Return the [x, y] coordinate for the center point of the cell that contains the specified text.  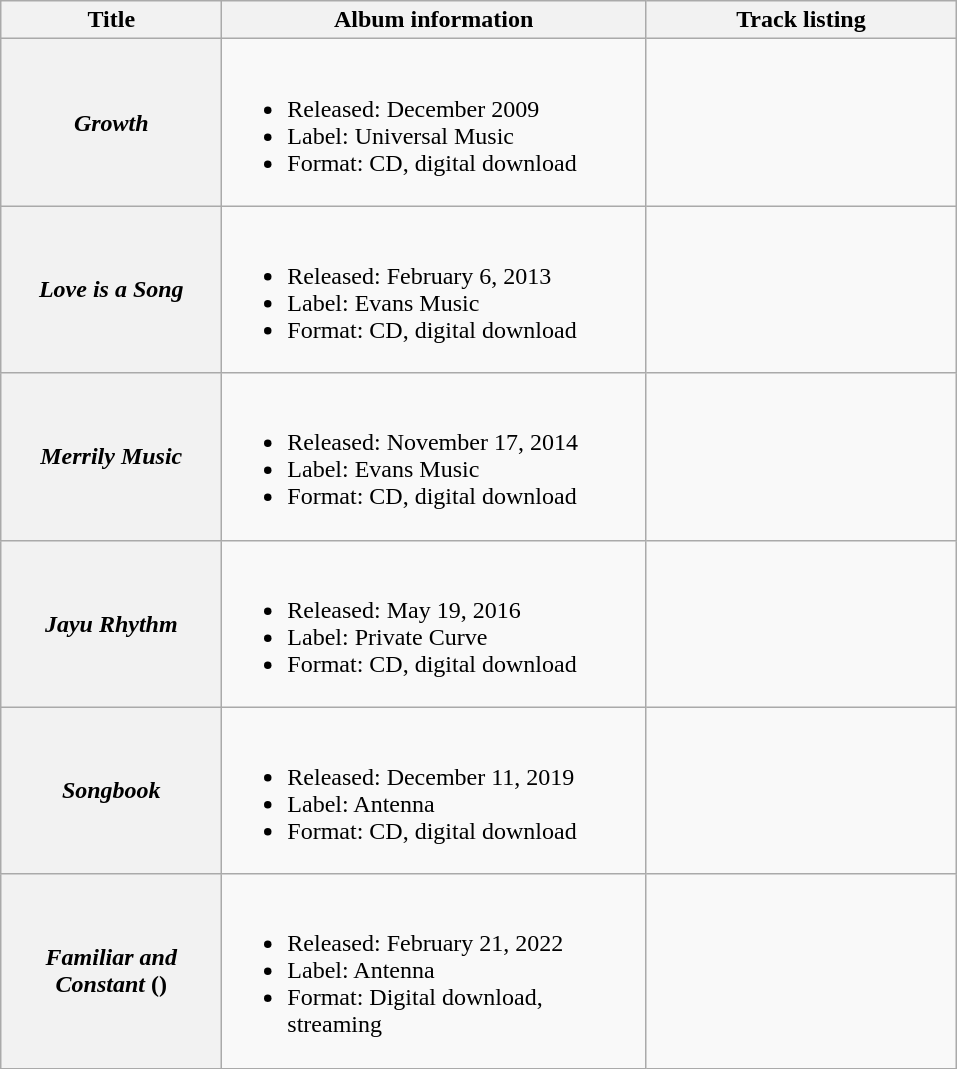
Released: December 2009Label: Universal MusicFormat: CD, digital download [434, 122]
Love is a Song [112, 290]
Released: February 6, 2013Label: Evans MusicFormat: CD, digital download [434, 290]
Songbook [112, 790]
Released: February 21, 2022Label: AntennaFormat: Digital download, streaming [434, 971]
Jayu Rhythm [112, 624]
Growth [112, 122]
Released: May 19, 2016Label: Private CurveFormat: CD, digital download [434, 624]
Title [112, 20]
Released: November 17, 2014Label: Evans MusicFormat: CD, digital download [434, 456]
Merrily Music [112, 456]
Track listing [800, 20]
Released: December 11, 2019Label: AntennaFormat: CD, digital download [434, 790]
Album information [434, 20]
Familiar and Constant () [112, 971]
